Extract the (X, Y) coordinate from the center of the cell holding the provided text.  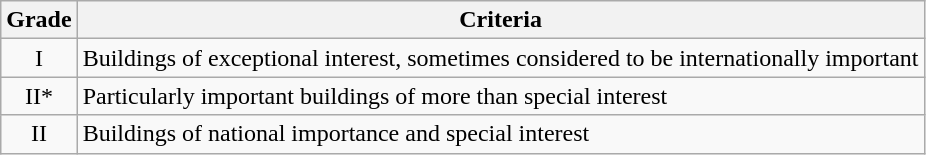
II (39, 134)
II* (39, 96)
Particularly important buildings of more than special interest (500, 96)
Criteria (500, 20)
I (39, 58)
Buildings of national importance and special interest (500, 134)
Grade (39, 20)
Buildings of exceptional interest, sometimes considered to be internationally important (500, 58)
